Extract the [x, y] coordinate from the center of the cell holding the provided text.  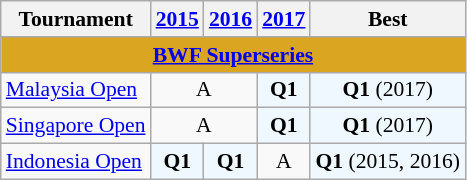
2016 [230, 19]
Malaysia Open [76, 90]
2015 [178, 19]
BWF Superseries [233, 55]
Indonesia Open [76, 162]
Q1 (2015, 2016) [388, 162]
Best [388, 19]
Singapore Open [76, 126]
Tournament [76, 19]
2017 [284, 19]
